Provide the [x, y] coordinate of the cell's center where the given text is located.  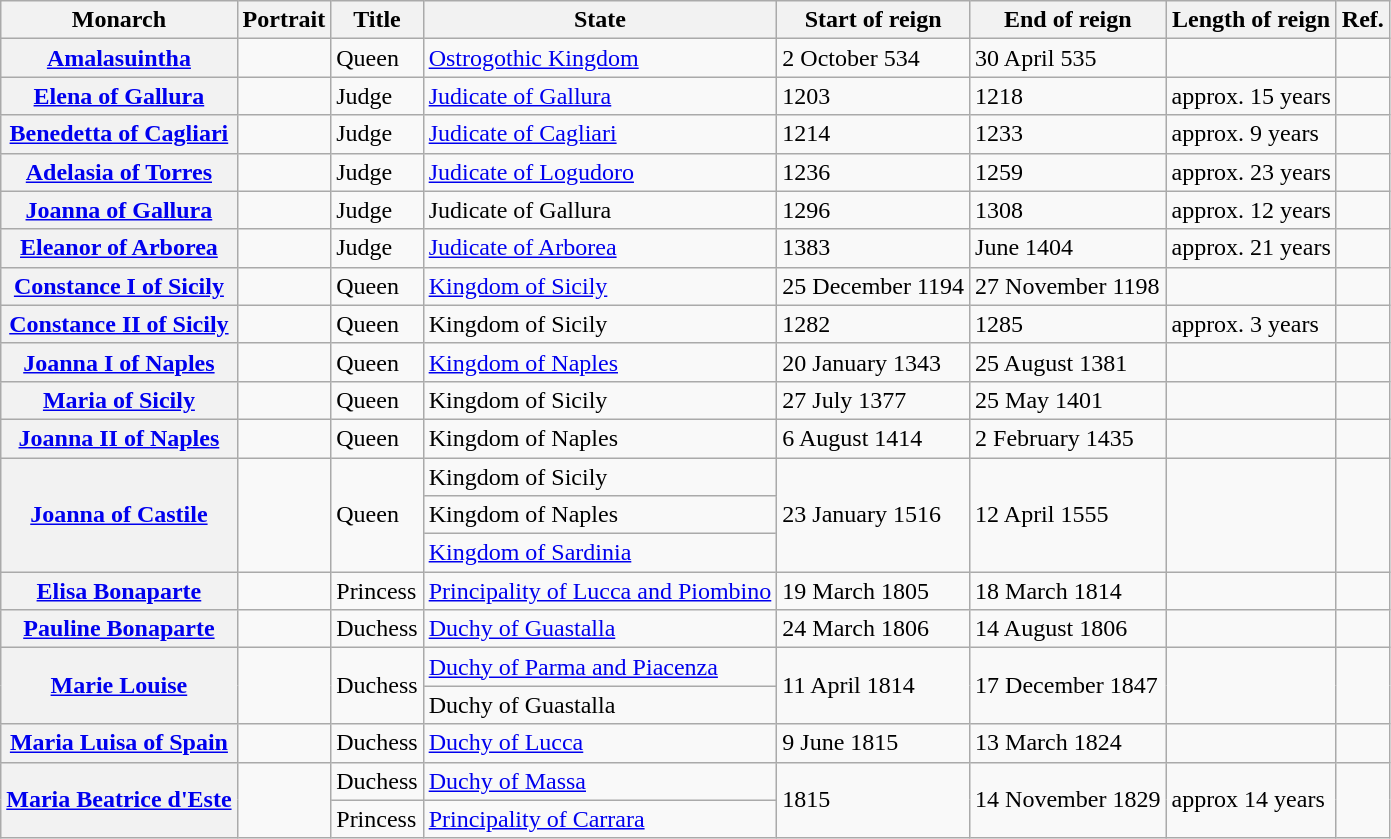
6 August 1414 [874, 438]
25 December 1194 [874, 286]
Principality of Lucca and Piombino [600, 591]
Length of reign [1251, 20]
1259 [1068, 172]
Duchy of Parma and Piacenza [600, 667]
17 December 1847 [1068, 686]
approx. 9 years [1251, 134]
approx. 23 years [1251, 172]
20 January 1343 [874, 362]
approx. 12 years [1251, 210]
9 June 1815 [874, 743]
1285 [1068, 324]
27 July 1377 [874, 400]
14 November 1829 [1068, 800]
2 February 1435 [1068, 438]
25 August 1381 [1068, 362]
Monarch [119, 20]
approx. 15 years [1251, 96]
1203 [874, 96]
Joanna II of Naples [119, 438]
1282 [874, 324]
Maria Beatrice d'Este [119, 800]
Joanna I of Naples [119, 362]
approx 14 years [1251, 800]
Ref. [1362, 20]
2 October 534 [874, 58]
12 April 1555 [1068, 515]
25 May 1401 [1068, 400]
Title [377, 20]
Kingdom of Sardinia [600, 553]
1815 [874, 800]
Joanna of Castile [119, 515]
1296 [874, 210]
24 March 1806 [874, 629]
Constance II of Sicily [119, 324]
Principality of Carrara [600, 819]
Judicate of Cagliari [600, 134]
19 March 1805 [874, 591]
Benedetta of Cagliari [119, 134]
13 March 1824 [1068, 743]
Start of reign [874, 20]
Marie Louise [119, 686]
approx. 3 years [1251, 324]
State [600, 20]
1214 [874, 134]
Constance I of Sicily [119, 286]
Judicate of Arborea [600, 248]
Judicate of Logudoro [600, 172]
14 August 1806 [1068, 629]
approx. 21 years [1251, 248]
Elena of Gallura [119, 96]
Eleanor of Arborea [119, 248]
Maria of Sicily [119, 400]
Duchy of Lucca [600, 743]
Portrait [284, 20]
1233 [1068, 134]
27 November 1198 [1068, 286]
23 January 1516 [874, 515]
Amalasuintha [119, 58]
1218 [1068, 96]
End of reign [1068, 20]
Maria Luisa of Spain [119, 743]
Adelasia of Torres [119, 172]
18 March 1814 [1068, 591]
30 April 535 [1068, 58]
1236 [874, 172]
Ostrogothic Kingdom [600, 58]
1308 [1068, 210]
Elisa Bonaparte [119, 591]
Pauline Bonaparte [119, 629]
11 April 1814 [874, 686]
Joanna of Gallura [119, 210]
Duchy of Massa [600, 781]
1383 [874, 248]
June 1404 [1068, 248]
